Scan for the cell matching the given text and deliver its [X, Y] coordinate at center. 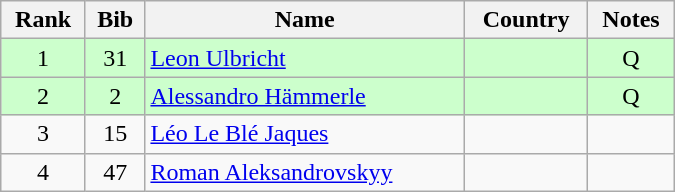
Country [526, 20]
15 [114, 134]
31 [114, 58]
Bib [114, 20]
Roman Aleksandrovskyy [305, 172]
Rank [44, 20]
Name [305, 20]
3 [44, 134]
1 [44, 58]
Léo Le Blé Jaques [305, 134]
Alessandro Hämmerle [305, 96]
Leon Ulbricht [305, 58]
4 [44, 172]
Notes [631, 20]
47 [114, 172]
